Pinpoint the cell where the given text exists, returning its [X, Y] midpoint coordinate. 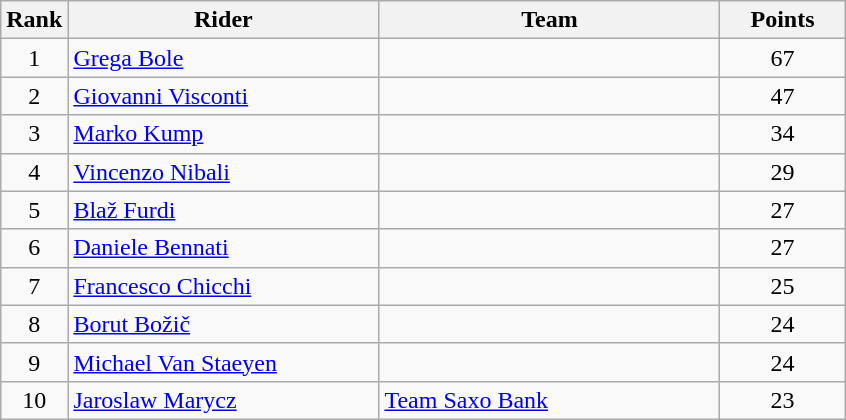
Rank [34, 20]
Jaroslaw Marycz [224, 400]
Vincenzo Nibali [224, 172]
2 [34, 96]
Team [550, 20]
Francesco Chicchi [224, 286]
Borut Božič [224, 324]
67 [782, 58]
Blaž Furdi [224, 210]
Points [782, 20]
Giovanni Visconti [224, 96]
9 [34, 362]
25 [782, 286]
6 [34, 248]
Daniele Bennati [224, 248]
Grega Bole [224, 58]
7 [34, 286]
Marko Kump [224, 134]
Rider [224, 20]
23 [782, 400]
4 [34, 172]
10 [34, 400]
47 [782, 96]
3 [34, 134]
5 [34, 210]
34 [782, 134]
1 [34, 58]
Michael Van Staeyen [224, 362]
29 [782, 172]
8 [34, 324]
Team Saxo Bank [550, 400]
